Find where the given text appears and provide that cell's center as (X, Y) coordinate. 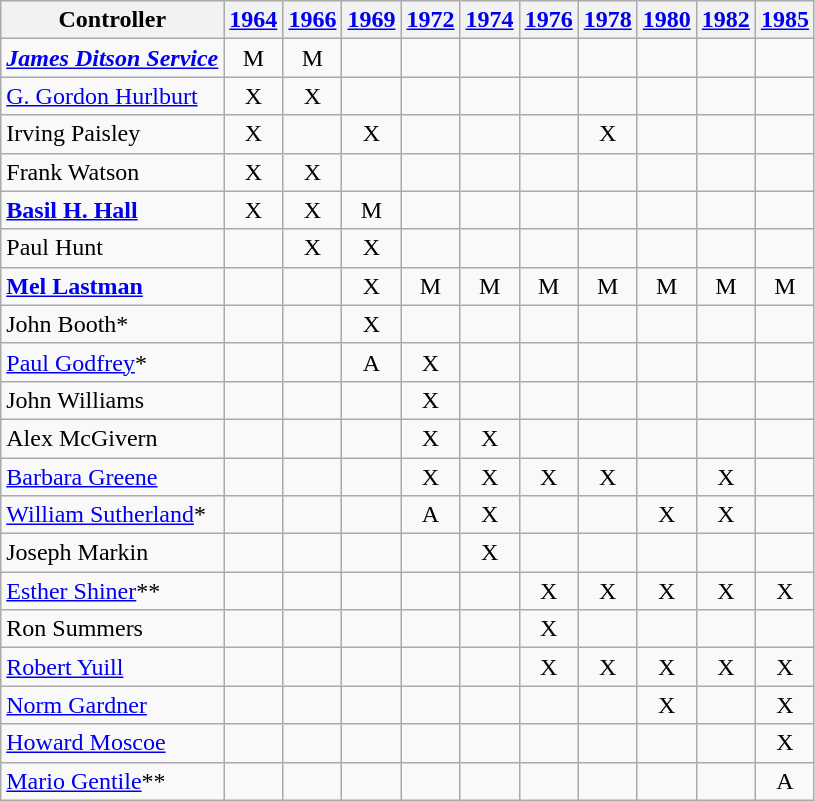
Alex McGivern (112, 438)
Barbara Greene (112, 477)
Norm Gardner (112, 705)
Controller (112, 20)
1974 (490, 20)
Paul Hunt (112, 248)
John Booth* (112, 324)
Irving Paisley (112, 134)
1964 (254, 20)
1985 (784, 20)
William Sutherland* (112, 515)
1969 (372, 20)
Howard Moscoe (112, 743)
John Williams (112, 400)
Frank Watson (112, 172)
1978 (608, 20)
1972 (430, 20)
Mario Gentile** (112, 781)
1966 (312, 20)
Ron Summers (112, 629)
Esther Shiner** (112, 591)
1980 (666, 20)
James Ditson Service (112, 58)
Robert Yuill (112, 667)
Joseph Markin (112, 553)
G. Gordon Hurlburt (112, 96)
Mel Lastman (112, 286)
Paul Godfrey* (112, 362)
1982 (726, 20)
1976 (548, 20)
Basil H. Hall (112, 210)
